Scan for the cell matching the given text and deliver its [x, y] coordinate at center. 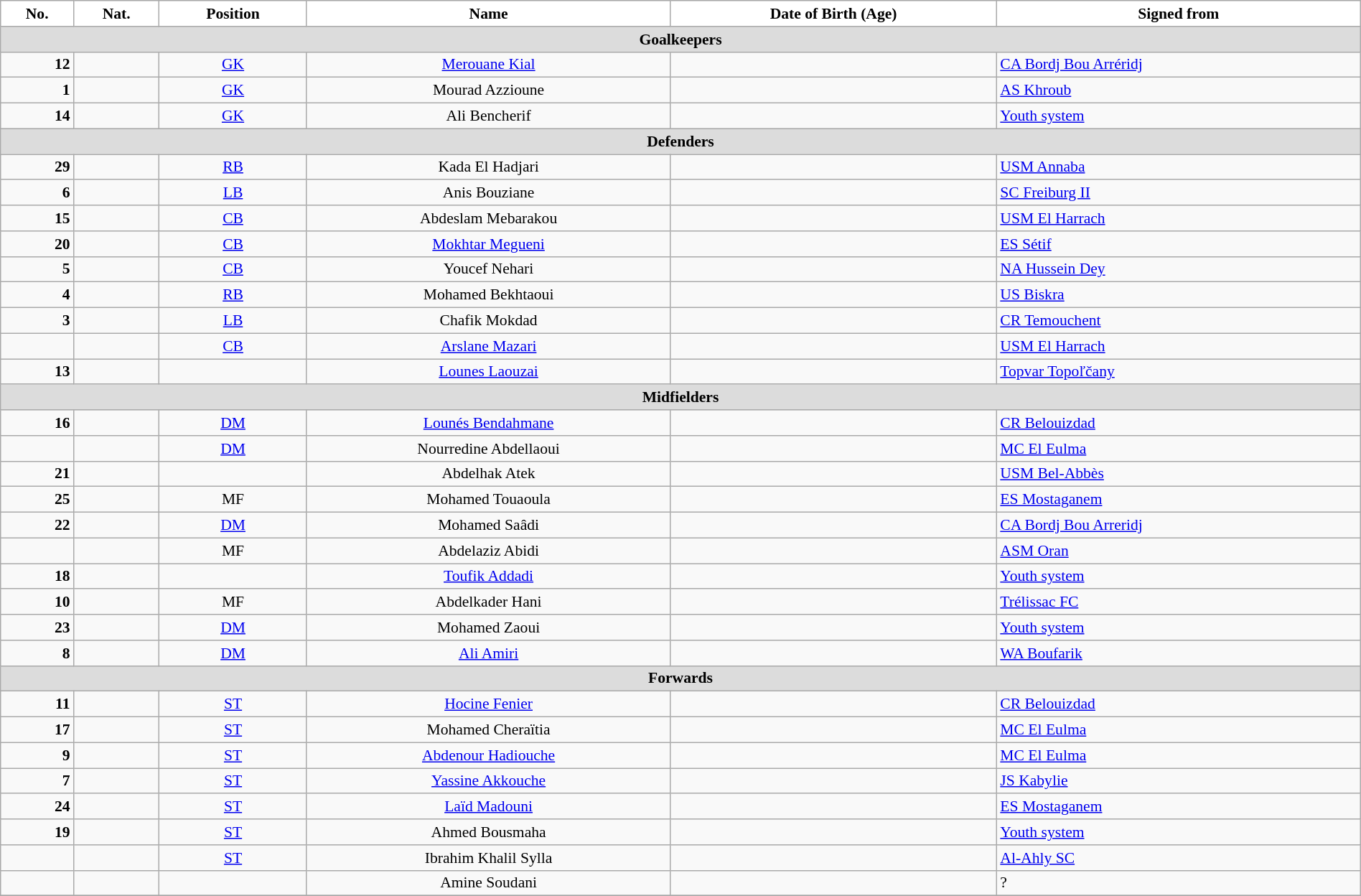
24 [37, 807]
29 [37, 167]
Mohamed Cheraïtia [488, 730]
ES Sétif [1179, 244]
Al-Ahly SC [1179, 858]
10 [37, 602]
1 [37, 90]
WA Boufarik [1179, 653]
7 [37, 781]
13 [37, 372]
17 [37, 730]
Mohamed Saâdi [488, 526]
Signed from [1179, 14]
11 [37, 704]
Topvar Topoľčany [1179, 372]
Ali Amiri [488, 653]
Mohamed Touaoula [488, 500]
Goalkeepers [680, 39]
8 [37, 653]
Merouane Kial [488, 65]
JS Kabylie [1179, 781]
25 [37, 500]
Abdelkader Hani [488, 602]
6 [37, 193]
Lounés Bendahmane [488, 423]
15 [37, 218]
Mohamed Zaoui [488, 627]
20 [37, 244]
Mokhtar Megueni [488, 244]
Chafik Mokdad [488, 321]
Name [488, 14]
? [1179, 883]
Trélissac FC [1179, 602]
4 [37, 295]
SC Freiburg II [1179, 193]
CR Temouchent [1179, 321]
Ahmed Bousmaha [488, 832]
Mohamed Bekhtaoui [488, 295]
Abdelaziz Abidi [488, 551]
12 [37, 65]
21 [37, 474]
USM Bel-Abbès [1179, 474]
Lounes Laouzai [488, 372]
14 [37, 116]
Yassine Akkouche [488, 781]
Laïd Madouni [488, 807]
16 [37, 423]
Anis Bouziane [488, 193]
USM Annaba [1179, 167]
NA Hussein Dey [1179, 269]
No. [37, 14]
3 [37, 321]
Midfielders [680, 398]
9 [37, 755]
ASM Oran [1179, 551]
23 [37, 627]
18 [37, 577]
US Biskra [1179, 295]
Amine Soudani [488, 883]
5 [37, 269]
22 [37, 526]
Date of Birth (Age) [833, 14]
Ibrahim Khalil Sylla [488, 858]
Kada El Hadjari [488, 167]
Ali Bencherif [488, 116]
Nat. [116, 14]
Abdeslam Mebarakou [488, 218]
Toufik Addadi [488, 577]
19 [37, 832]
Position [233, 14]
Forwards [680, 678]
CA Bordj Bou Arreridj [1179, 526]
AS Khroub [1179, 90]
Hocine Fenier [488, 704]
Mourad Azzioune [488, 90]
Nourredine Abdellaoui [488, 449]
Defenders [680, 141]
CA Bordj Bou Arréridj [1179, 65]
Abdelhak Atek [488, 474]
Arslane Mazari [488, 346]
Youcef Nehari [488, 269]
Abdenour Hadiouche [488, 755]
